Capture the cell that displays the provided text and extract its [X, Y] central coordinate. 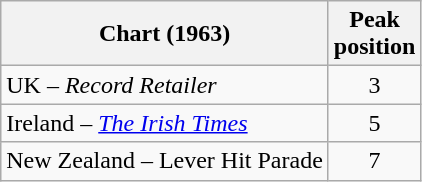
Chart (1963) [165, 34]
Peakposition [374, 34]
Ireland – The Irish Times [165, 123]
3 [374, 85]
5 [374, 123]
7 [374, 161]
UK – Record Retailer [165, 85]
New Zealand – Lever Hit Parade [165, 161]
